Search for the cell housing the specified text and yield its (X, Y) center coordinate. 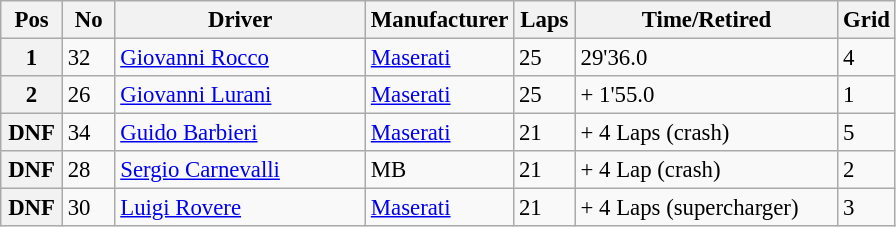
34 (88, 133)
4 (866, 58)
Guido Barbieri (240, 133)
5 (866, 133)
Luigi Rovere (240, 208)
Pos (32, 20)
28 (88, 170)
No (88, 20)
+ 4 Lap (crash) (706, 170)
+ 1'55.0 (706, 95)
32 (88, 58)
Grid (866, 20)
Laps (545, 20)
Giovanni Lurani (240, 95)
3 (866, 208)
MB (440, 170)
+ 4 Laps (supercharger) (706, 208)
Driver (240, 20)
+ 4 Laps (crash) (706, 133)
Time/Retired (706, 20)
29'36.0 (706, 58)
26 (88, 95)
Sergio Carnevalli (240, 170)
Manufacturer (440, 20)
30 (88, 208)
Giovanni Rocco (240, 58)
